Return the [x, y] coordinate for the center point of the cell that contains the specified text.  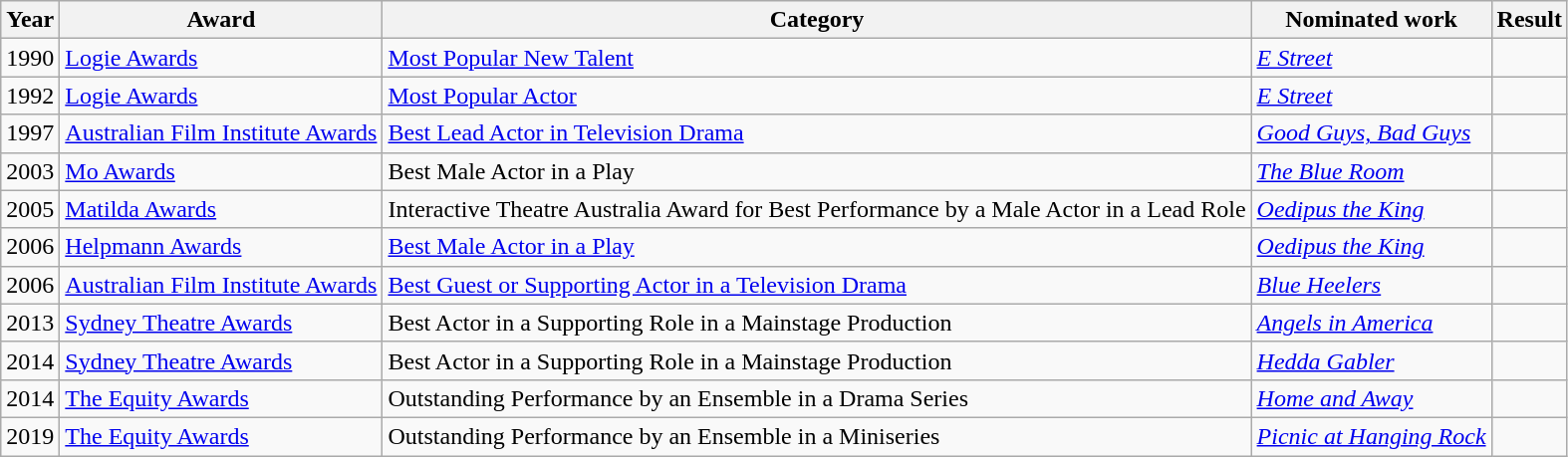
1992 [30, 96]
Award [221, 20]
Result [1529, 20]
2005 [30, 209]
2019 [30, 436]
Matilda Awards [221, 209]
Home and Away [1371, 398]
Outstanding Performance by an Ensemble in a Miniseries [817, 436]
Picnic at Hanging Rock [1371, 436]
Year [30, 20]
Blue Heelers [1371, 285]
Interactive Theatre Australia Award for Best Performance by a Male Actor in a Lead Role [817, 209]
Best Guest or Supporting Actor in a Television Drama [817, 285]
1990 [30, 58]
2013 [30, 323]
Outstanding Performance by an Ensemble in a Drama Series [817, 398]
Angels in America [1371, 323]
Best Lead Actor in Television Drama [817, 133]
Good Guys, Bad Guys [1371, 133]
Category [817, 20]
Helpmann Awards [221, 247]
Hedda Gabler [1371, 360]
Most Popular New Talent [817, 58]
Nominated work [1371, 20]
Most Popular Actor [817, 96]
1997 [30, 133]
Mo Awards [221, 171]
The Blue Room [1371, 171]
2003 [30, 171]
